Provide the (x, y) coordinate of the cell's center where the given text is located.  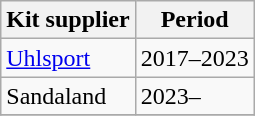
2023– (194, 96)
2017–2023 (194, 58)
Period (194, 20)
Uhlsport (68, 58)
Kit supplier (68, 20)
Sandaland (68, 96)
